Locate the cell with the specified text and output its (X, Y) center coordinate. 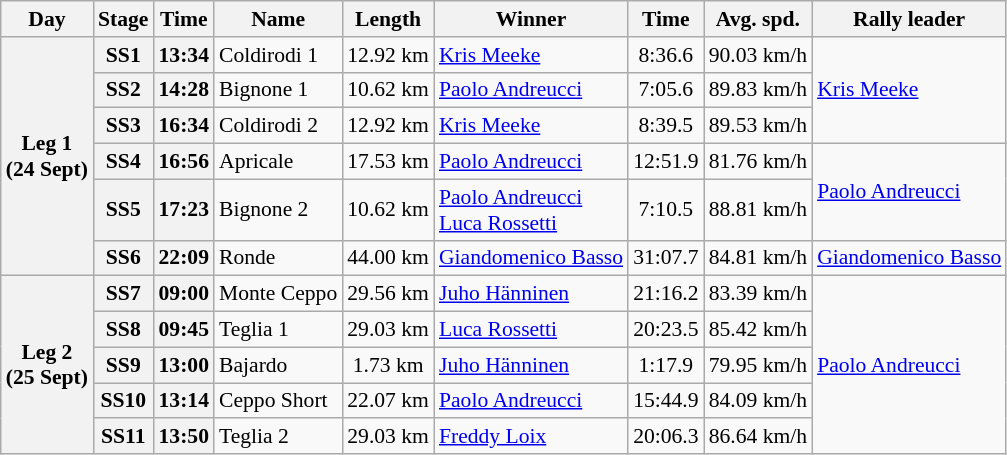
86.64 km/h (758, 437)
SS10 (123, 401)
SS7 (123, 294)
Length (388, 19)
Avg. spd. (758, 19)
SS1 (123, 55)
Coldirodi 1 (278, 55)
Teglia 2 (278, 437)
81.76 km/h (758, 162)
Bignone 2 (278, 210)
SS2 (123, 90)
13:00 (184, 365)
88.81 km/h (758, 210)
84.09 km/h (758, 401)
79.95 km/h (758, 365)
Freddy Loix (531, 437)
1.73 km (388, 365)
8:36.6 (666, 55)
90.03 km/h (758, 55)
12:51.9 (666, 162)
Paolo Andreucci Luca Rossetti (531, 210)
20:23.5 (666, 330)
Leg 1(24 Sept) (47, 156)
Ronde (278, 258)
20:06.3 (666, 437)
8:39.5 (666, 126)
SS11 (123, 437)
Ceppo Short (278, 401)
Rally leader (909, 19)
Day (47, 19)
Teglia 1 (278, 330)
15:44.9 (666, 401)
89.83 km/h (758, 90)
Winner (531, 19)
17.53 km (388, 162)
Luca Rossetti (531, 330)
Name (278, 19)
09:45 (184, 330)
Stage (123, 19)
09:00 (184, 294)
84.81 km/h (758, 258)
13:50 (184, 437)
Leg 2(25 Sept) (47, 365)
22:09 (184, 258)
7:10.5 (666, 210)
83.39 km/h (758, 294)
17:23 (184, 210)
SS8 (123, 330)
Bajardo (278, 365)
89.53 km/h (758, 126)
22.07 km (388, 401)
SS5 (123, 210)
16:34 (184, 126)
85.42 km/h (758, 330)
13:34 (184, 55)
14:28 (184, 90)
7:05.6 (666, 90)
44.00 km (388, 258)
1:17.9 (666, 365)
Bignone 1 (278, 90)
SS6 (123, 258)
16:56 (184, 162)
Coldirodi 2 (278, 126)
13:14 (184, 401)
SS3 (123, 126)
SS4 (123, 162)
31:07.7 (666, 258)
29.56 km (388, 294)
Monte Ceppo (278, 294)
21:16.2 (666, 294)
Apricale (278, 162)
SS9 (123, 365)
